Return (X, Y) of the center of cell containing provided text 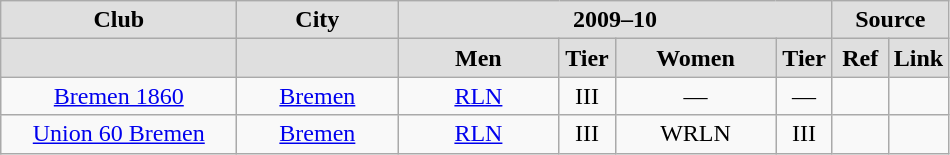
Women (696, 58)
Source (890, 20)
Bremen 1860 (119, 96)
2009–10 (615, 20)
Link (918, 58)
Club (119, 20)
Ref (860, 58)
Union 60 Bremen (119, 134)
WRLN (696, 134)
City (318, 20)
Men (478, 58)
